From the cell containing the given text, extract its center point as [X, Y] coordinate. 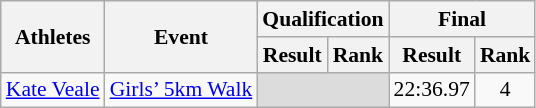
4 [506, 90]
Girls’ 5km Walk [182, 90]
Event [182, 36]
Athletes [53, 36]
Final [462, 19]
Kate Veale [53, 90]
Qualification [322, 19]
22:36.97 [432, 90]
